For the text-containing cell, return its midpoint in [x, y] coordinate format. 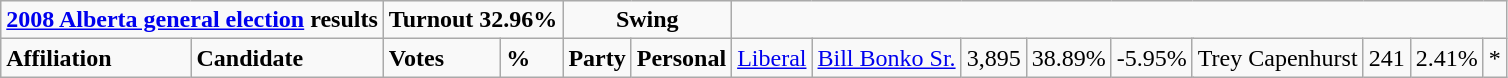
Liberal [772, 58]
Swing [648, 20]
3,895 [994, 58]
2008 Alberta general election results [192, 20]
-5.95% [1152, 58]
% [532, 58]
Bill Bonko Sr. [886, 58]
Trey Capenhurst [1278, 58]
Candidate [287, 58]
Turnout 32.96% [473, 20]
38.89% [1068, 58]
241 [1386, 58]
Personal [681, 58]
* [1494, 58]
2.41% [1446, 58]
Votes [442, 58]
Affiliation [96, 58]
Party [597, 58]
